Search for the cell housing the specified text and yield its (x, y) center coordinate. 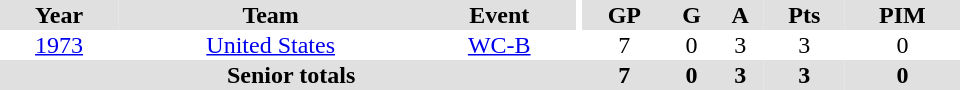
PIM (902, 15)
Year (59, 15)
GP (624, 15)
United States (270, 45)
Senior totals (291, 75)
A (740, 15)
G (691, 15)
WC-B (499, 45)
Team (270, 15)
Pts (804, 15)
Event (499, 15)
1973 (59, 45)
